Locate the cell with the specified text and output its [x, y] center coordinate. 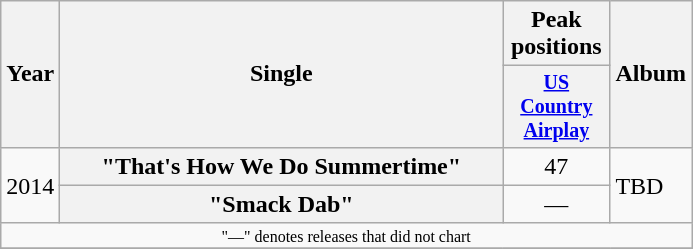
Single [282, 74]
Peak positions [556, 34]
— [556, 204]
"That's How We Do Summertime" [282, 166]
"—" denotes releases that did not chart [346, 235]
"Smack Dab" [282, 204]
US Country Airplay [556, 106]
TBD [651, 185]
47 [556, 166]
Album [651, 74]
2014 [30, 185]
Year [30, 74]
